Extract the [x, y] coordinate from the center of the cell holding the provided text.  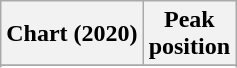
Peak position [189, 34]
Chart (2020) [72, 34]
